Find where the given text appears and provide that cell's center as (X, Y) coordinate. 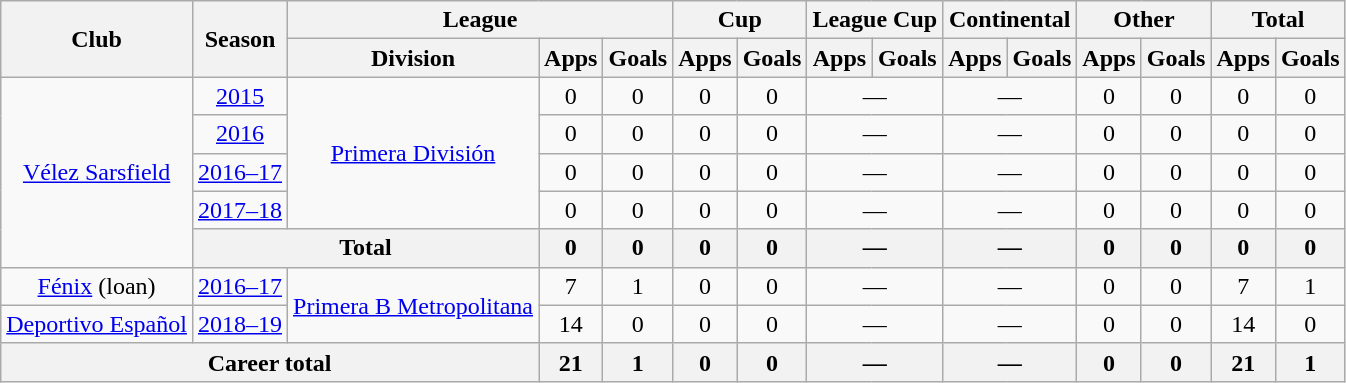
Deportivo Español (97, 324)
2018–19 (240, 324)
2017–18 (240, 210)
Club (97, 39)
Vélez Sarsfield (97, 172)
Division (414, 58)
Season (240, 39)
2016 (240, 134)
Career total (270, 362)
League (480, 20)
Other (1144, 20)
Primera B Metropolitana (414, 305)
Cup (740, 20)
Primera División (414, 153)
League Cup (875, 20)
Fénix (loan) (97, 286)
2015 (240, 96)
Continental (1010, 20)
